Search for the cell housing the specified text and yield its (x, y) center coordinate. 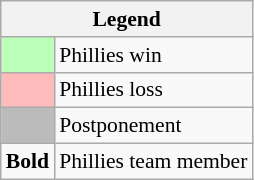
Phillies win (153, 55)
Postponement (153, 126)
Phillies team member (153, 162)
Bold (28, 162)
Phillies loss (153, 90)
Legend (127, 19)
